Pinpoint the cell where the given text exists, returning its (x, y) midpoint coordinate. 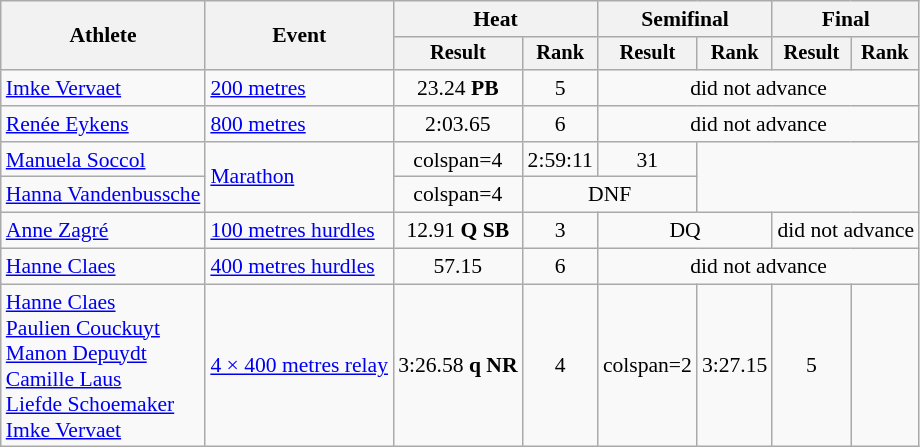
2:03.65 (458, 124)
Athlete (104, 36)
2:59:11 (560, 160)
Hanne Claes (104, 267)
23.24 PB (458, 88)
57.15 (458, 267)
Hanne ClaesPaulien CouckuytManon Depuydt Camille Laus Liefde SchoemakerImke Vervaet (104, 366)
colspan=2 (648, 366)
Renée Eykens (104, 124)
Semifinal (686, 19)
DNF (610, 195)
DQ (686, 231)
3:26.58 q NR (458, 366)
4 (560, 366)
Imke Vervaet (104, 88)
Hanna Vandenbussche (104, 195)
12.91 Q SB (458, 231)
3:27.15 (734, 366)
800 metres (299, 124)
3 (560, 231)
100 metres hurdles (299, 231)
Final (846, 19)
200 metres (299, 88)
400 metres hurdles (299, 267)
Manuela Soccol (104, 160)
31 (648, 160)
Heat (496, 19)
Marathon (299, 178)
Event (299, 36)
4 × 400 metres relay (299, 366)
Anne Zagré (104, 231)
